Identify which cell holds the provided text, then report its [x, y] central coordinate. 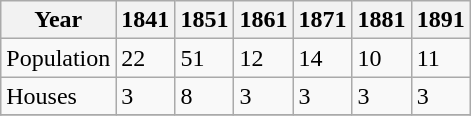
Houses [58, 96]
1861 [264, 20]
1881 [382, 20]
1891 [440, 20]
22 [146, 58]
1871 [322, 20]
11 [440, 58]
1851 [204, 20]
10 [382, 58]
1841 [146, 20]
8 [204, 96]
Year [58, 20]
Population [58, 58]
14 [322, 58]
51 [204, 58]
12 [264, 58]
